Return (x, y) of the center of cell containing provided text 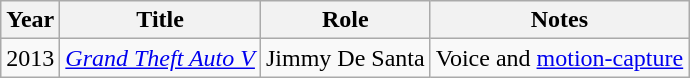
Voice and motion-capture (560, 58)
Title (160, 20)
Role (345, 20)
Grand Theft Auto V (160, 58)
Notes (560, 20)
Jimmy De Santa (345, 58)
Year (30, 20)
2013 (30, 58)
